Capture the cell that displays the provided text and extract its [X, Y] central coordinate. 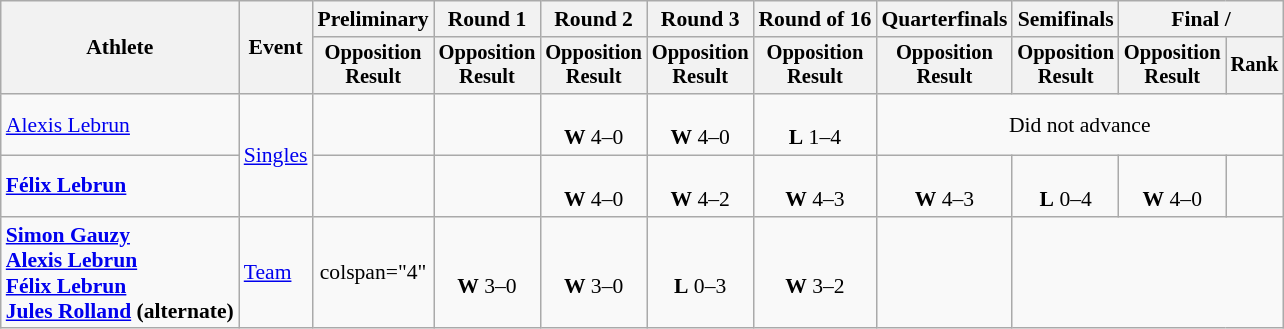
W 3–2 [814, 273]
Singles [276, 155]
Event [276, 48]
Final / [1201, 19]
Preliminary [372, 19]
W 4–2 [700, 186]
L 1–4 [814, 124]
colspan="4" [372, 273]
Semifinals [1066, 19]
Quarterfinals [944, 19]
L 0–4 [1066, 186]
Round 3 [700, 19]
Rank [1255, 66]
Round 1 [488, 19]
Round of 16 [814, 19]
Alexis Lebrun [120, 124]
L 0–3 [700, 273]
Team [276, 273]
Simon GauzyAlexis LebrunFélix LebrunJules Rolland (alternate) [120, 273]
Round 2 [594, 19]
Athlete [120, 48]
Did not advance [1080, 124]
Félix Lebrun [120, 186]
